Determine the (X, Y) coordinate at the center of the cell enclosing the given text.  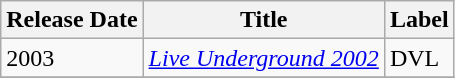
Live Underground 2002 (264, 58)
Label (419, 20)
DVL (419, 58)
Release Date (72, 20)
Title (264, 20)
2003 (72, 58)
